Pinpoint the cell where the given text exists, returning its [X, Y] midpoint coordinate. 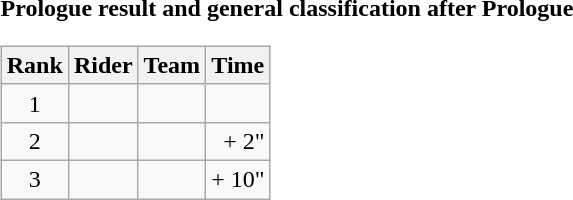
3 [34, 179]
2 [34, 141]
1 [34, 103]
Rider [103, 65]
Rank [34, 65]
+ 2" [238, 141]
Team [172, 65]
+ 10" [238, 179]
Time [238, 65]
